Return the [X, Y] coordinate for the center point of the cell that contains the specified text.  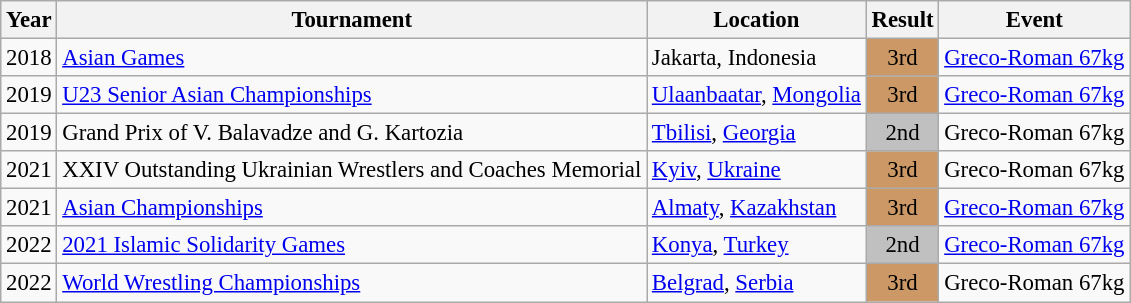
Kyiv, Ukraine [757, 170]
U23 Senior Asian Championships [352, 95]
Year [29, 20]
World Wrestling Championships [352, 283]
Location [757, 20]
XXIV Outstanding Ukrainian Wrestlers and Coaches Memorial [352, 170]
Result [902, 20]
Ulaanbaatar, Mongolia [757, 95]
Asian Championships [352, 208]
2018 [29, 58]
Asian Games [352, 58]
Tournament [352, 20]
2021 Islamic Solidarity Games [352, 245]
Belgrad, Serbia [757, 283]
Grand Prix of V. Balavadze and G. Kartozia [352, 133]
Konya, Turkey [757, 245]
Jakarta, Indonesia [757, 58]
Event [1034, 20]
Almaty, Kazakhstan [757, 208]
Tbilisi, Georgia [757, 133]
